Pinpoint the cell where the given text exists, returning its [x, y] midpoint coordinate. 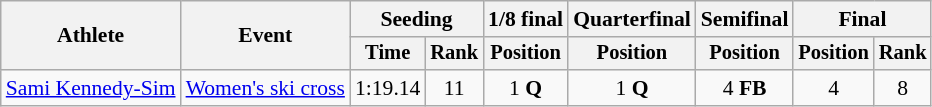
Sami Kennedy-Sim [91, 88]
Seeding [416, 19]
4 FB [745, 88]
8 [903, 88]
Final [862, 19]
1/8 final [526, 19]
Event [266, 36]
1:19.14 [388, 88]
Athlete [91, 36]
Time [388, 54]
Quarterfinal [632, 19]
Women's ski cross [266, 88]
4 [833, 88]
Semifinal [745, 19]
11 [454, 88]
